Output the [x, y] coordinate of the center of the cell containing the given text.  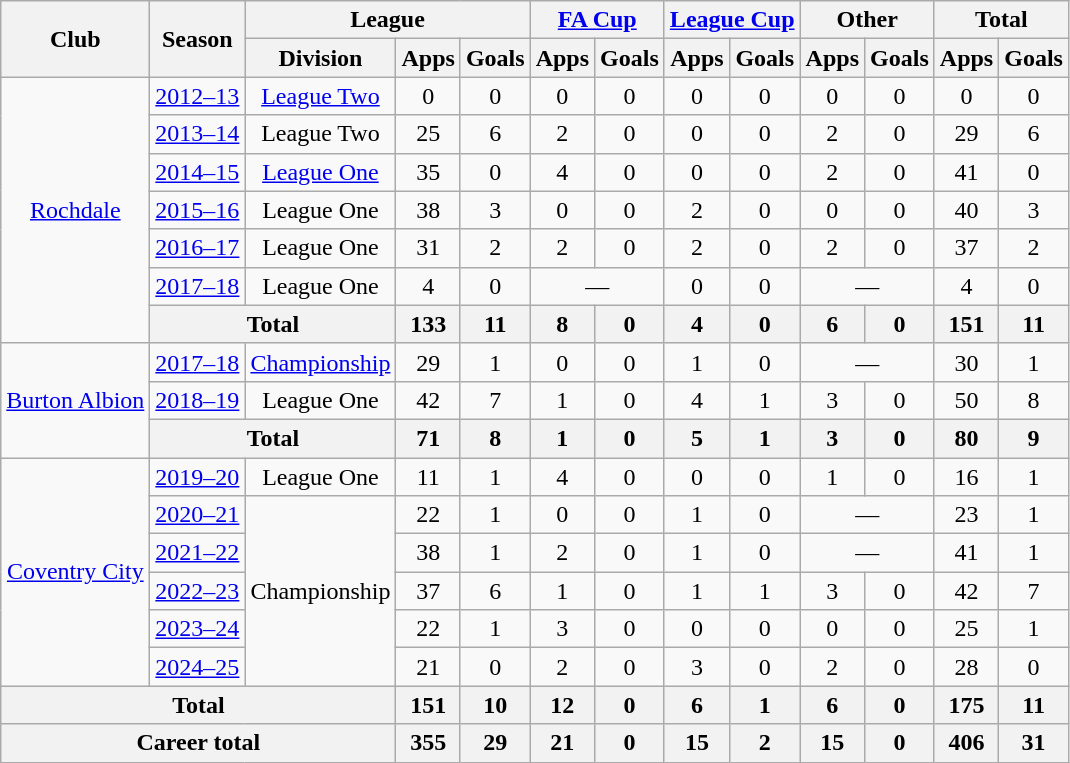
Burton Albion [76, 400]
2013–14 [198, 134]
2023–24 [198, 629]
2024–25 [198, 667]
League Cup [732, 20]
2018–19 [198, 400]
9 [1034, 438]
355 [428, 743]
Career total [198, 743]
Rochdale [76, 210]
2021–22 [198, 553]
Other [867, 20]
2012–13 [198, 96]
Season [198, 39]
10 [495, 705]
80 [966, 438]
2014–15 [198, 172]
Coventry City [76, 572]
FA Cup [597, 20]
2016–17 [198, 248]
5 [696, 438]
2022–23 [198, 591]
2020–21 [198, 515]
50 [966, 400]
406 [966, 743]
Club [76, 39]
League [388, 20]
40 [966, 210]
Division [320, 58]
35 [428, 172]
2015–16 [198, 210]
12 [562, 705]
16 [966, 477]
133 [428, 324]
30 [966, 362]
2019–20 [198, 477]
28 [966, 667]
71 [428, 438]
175 [966, 705]
23 [966, 515]
